Search for the cell housing the specified text and yield its [x, y] center coordinate. 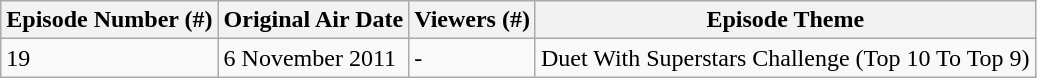
Episode Theme [785, 20]
Duet With Superstars Challenge (Top 10 To Top 9) [785, 58]
Original Air Date [314, 20]
Viewers (#) [472, 20]
- [472, 58]
Episode Number (#) [110, 20]
6 November 2011 [314, 58]
19 [110, 58]
